Extract the [x, y] coordinate from the center of the cell holding the provided text.  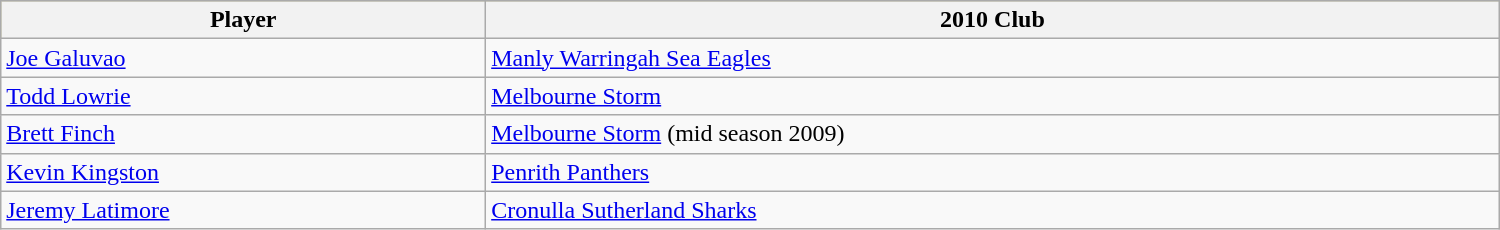
Kevin Kingston [244, 172]
Joe Galuvao [244, 58]
Todd Lowrie [244, 96]
Player [244, 20]
Melbourne Storm (mid season 2009) [993, 134]
2010 Club [993, 20]
Penrith Panthers [993, 172]
Manly Warringah Sea Eagles [993, 58]
Cronulla Sutherland Sharks [993, 210]
Brett Finch [244, 134]
Jeremy Latimore [244, 210]
Melbourne Storm [993, 96]
